Locate the cell with the specified text and output its [X, Y] center coordinate. 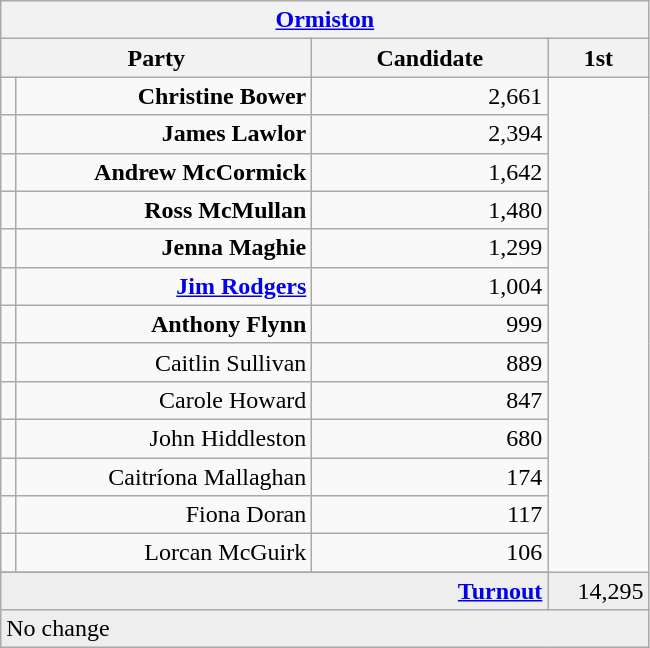
Andrew McCormick [163, 172]
1,299 [430, 248]
117 [430, 515]
106 [430, 553]
Christine Bower [163, 96]
John Hiddleston [163, 438]
Fiona Doran [163, 515]
847 [430, 400]
680 [430, 438]
Ross McMullan [163, 210]
14,295 [598, 591]
Turnout [274, 591]
Caitlin Sullivan [163, 362]
Party [156, 58]
999 [430, 324]
James Lawlor [163, 134]
Carole Howard [163, 400]
1st [598, 58]
Lorcan McGuirk [163, 553]
1,004 [430, 286]
2,394 [430, 134]
889 [430, 362]
174 [430, 477]
Ormiston [325, 20]
1,480 [430, 210]
1,642 [430, 172]
Candidate [430, 58]
Jenna Maghie [163, 248]
2,661 [430, 96]
Caitríona Mallaghan [163, 477]
Anthony Flynn [163, 324]
Jim Rodgers [163, 286]
No change [325, 629]
